Return (X, Y) of the center of cell containing provided text 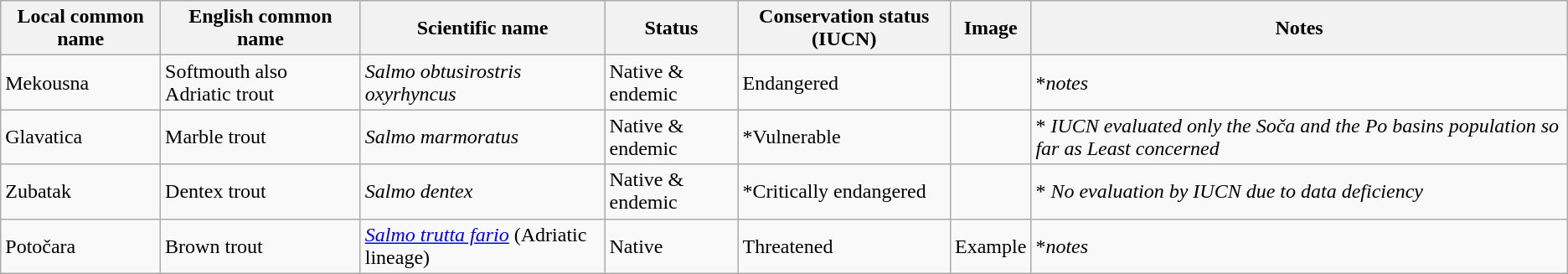
Salmo dentex (482, 191)
Local common name (80, 28)
Scientific name (482, 28)
* No evaluation by IUCN due to data deficiency (1299, 191)
Salmo obtusirostris oxyrhyncus (482, 82)
Marble trout (261, 137)
Brown trout (261, 246)
*Critically endangered (844, 191)
Endangered (844, 82)
Native (672, 246)
Salmo marmoratus (482, 137)
Mekousna (80, 82)
*Vulnerable (844, 137)
Image (990, 28)
Status (672, 28)
* IUCN evaluated only the Soča and the Po basins population so far as Least concerned (1299, 137)
Glavatica (80, 137)
Dentex trout (261, 191)
Salmo trutta fario (Adriatic lineage) (482, 246)
Softmouth also Adriatic trout (261, 82)
Threatened (844, 246)
English common name (261, 28)
Example (990, 246)
Potočara (80, 246)
Zubatak (80, 191)
Conservation status (IUCN) (844, 28)
Notes (1299, 28)
